Scan for the cell matching the given text and deliver its [x, y] coordinate at center. 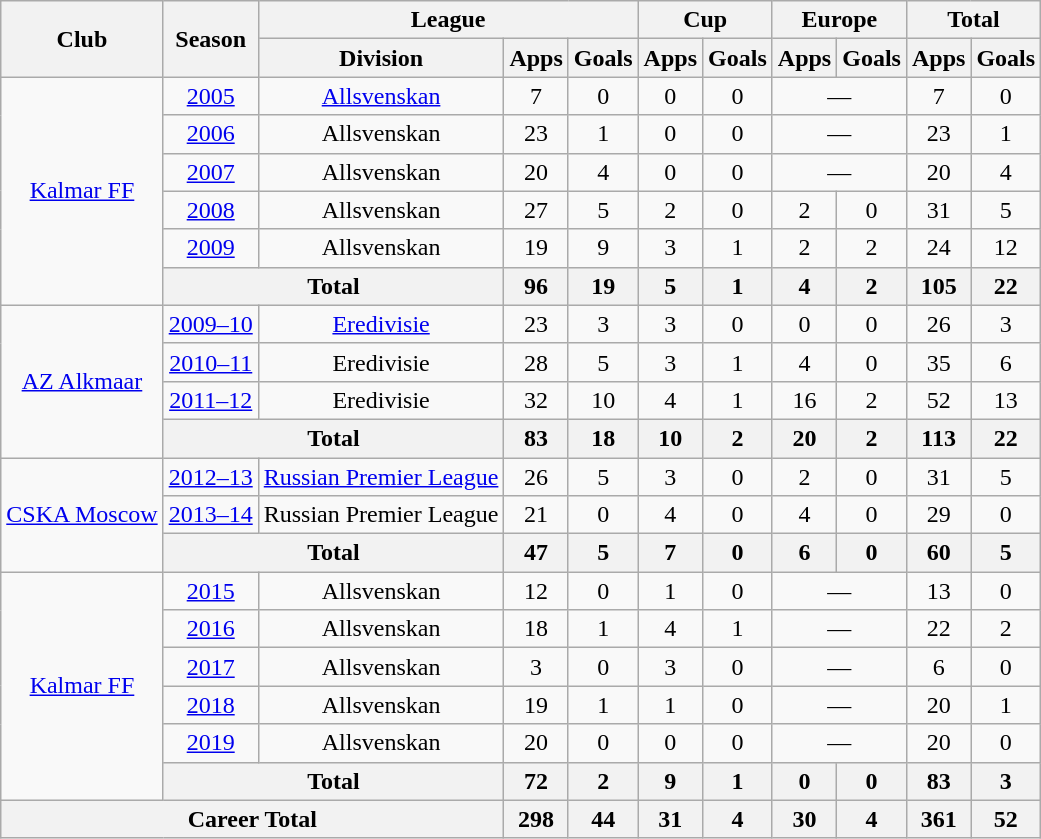
Season [210, 39]
298 [536, 819]
Club [82, 39]
27 [536, 210]
2009 [210, 248]
2005 [210, 96]
Career Total [252, 819]
2018 [210, 705]
2016 [210, 629]
Cup [705, 20]
16 [804, 400]
44 [603, 819]
AZ Alkmaar [82, 381]
2006 [210, 134]
2012–13 [210, 477]
32 [536, 400]
2009–10 [210, 324]
2007 [210, 172]
Division [381, 58]
361 [938, 819]
24 [938, 248]
60 [938, 553]
Europe [839, 20]
2011–12 [210, 400]
2017 [210, 667]
72 [536, 781]
2013–14 [210, 515]
30 [804, 819]
2008 [210, 210]
47 [536, 553]
League [448, 20]
105 [938, 286]
2019 [210, 743]
2015 [210, 591]
CSKA Moscow [82, 515]
96 [536, 286]
28 [536, 362]
35 [938, 362]
21 [536, 515]
113 [938, 438]
2010–11 [210, 362]
29 [938, 515]
